Detect which cell encompasses the target text, then output its (x, y) center coordinate. 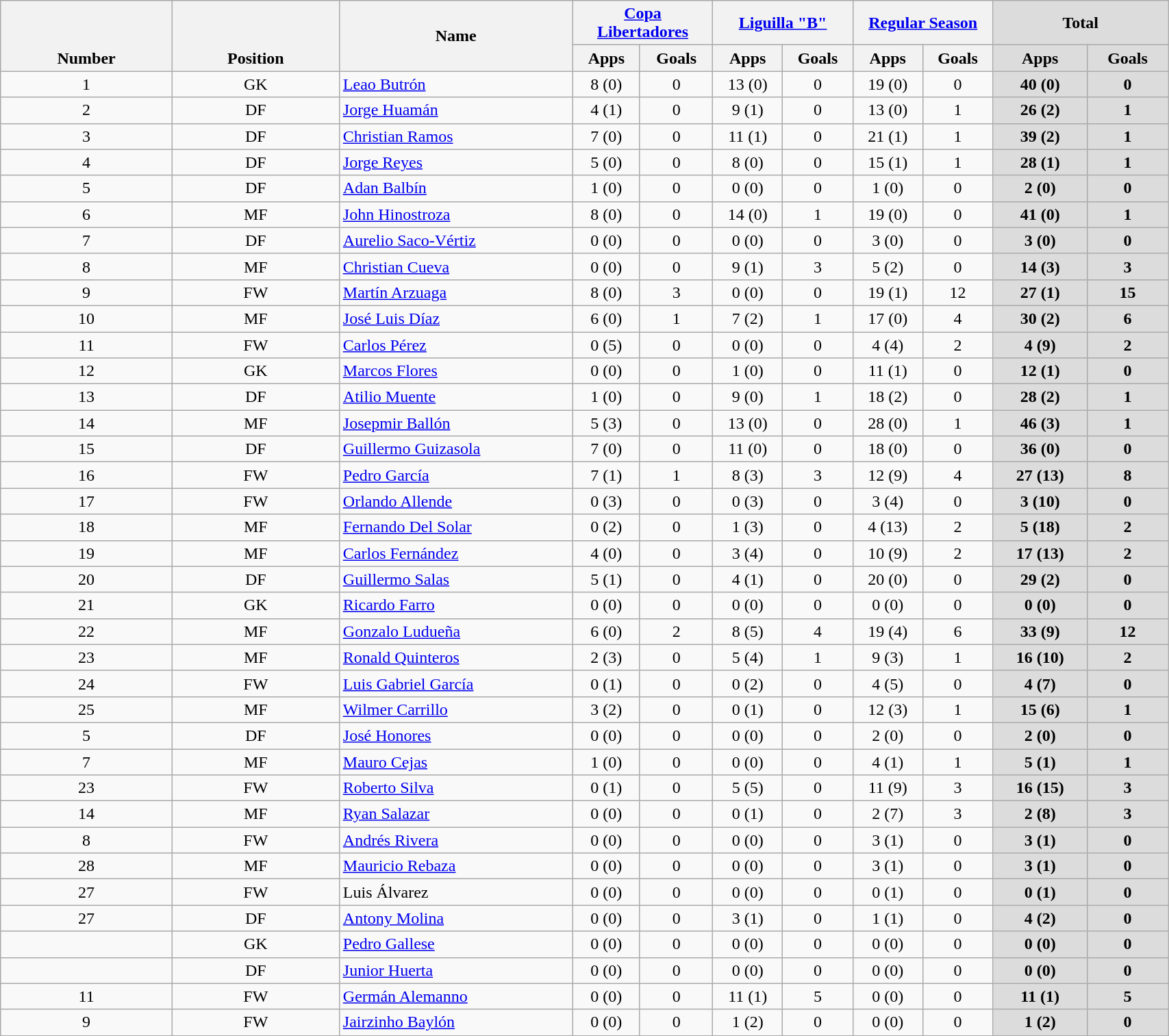
José Honores (456, 735)
5 (18) (1040, 527)
17 (0) (888, 318)
Name (456, 36)
16 (10) (1040, 657)
Luis Álvarez (456, 892)
Ronald Quinteros (456, 657)
12 (1) (1040, 371)
25 (86, 709)
Marcos Flores (456, 371)
Position (255, 36)
John Hinostroza (456, 214)
22 (86, 631)
4 (0) (606, 553)
39 (2) (1040, 136)
19 (1) (888, 292)
Pedro Gallese (456, 944)
7 (1) (606, 475)
21 (1) (888, 136)
5 (3) (606, 423)
29 (2) (1040, 579)
Fernando Del Solar (456, 527)
Total (1081, 23)
Jorge Reyes (456, 162)
Roberto Silva (456, 788)
Number (86, 36)
Ryan Salazar (456, 814)
3 (10) (1040, 501)
46 (3) (1040, 423)
26 (2) (1040, 110)
4 (2) (1040, 918)
41 (0) (1040, 214)
28 (2) (1040, 397)
7 (2) (748, 318)
Mauro Cejas (456, 762)
11 (0) (748, 449)
5 (0) (606, 162)
12 (9) (888, 475)
11 (9) (888, 788)
Josepmir Ballón (456, 423)
27 (13) (1040, 475)
8 (5) (748, 631)
José Luis Díaz (456, 318)
Carlos Pérez (456, 344)
33 (9) (1040, 631)
27 (1) (1040, 292)
Martín Arzuaga (456, 292)
4 (7) (1040, 683)
3 (2) (606, 709)
30 (2) (1040, 318)
0 (5) (606, 344)
20 (86, 579)
4 (9) (1040, 344)
28 (0) (888, 423)
Antony Molina (456, 918)
Aurelio Saco-Vértiz (456, 240)
10 (86, 318)
21 (86, 605)
14 (3) (1040, 266)
4 (4) (888, 344)
Carlos Fernández (456, 553)
Luis Gabriel García (456, 683)
9 (3) (888, 657)
28 (86, 866)
9 (0) (748, 397)
Guillermo Salas (456, 579)
8 (3) (748, 475)
17 (86, 501)
Ricardo Farro (456, 605)
10 (9) (888, 553)
Wilmer Carrillo (456, 709)
Junior Huerta (456, 970)
19 (86, 553)
17 (13) (1040, 553)
24 (86, 683)
4 (13) (888, 527)
16 (15) (1040, 788)
15 (1) (888, 162)
16 (86, 475)
Guillermo Guizasola (456, 449)
Gonzalo Ludueña (456, 631)
4 (5) (888, 683)
13 (86, 397)
Jorge Huamán (456, 110)
Pedro García (456, 475)
5 (4) (748, 657)
Adan Balbín (456, 188)
Leao Butrón (456, 84)
40 (0) (1040, 84)
1 (1) (888, 918)
Atilio Muente (456, 397)
Liguilla "B" (783, 23)
36 (0) (1040, 449)
18 (2) (888, 397)
18 (0) (888, 449)
18 (86, 527)
Christian Cueva (456, 266)
Regular Season (923, 23)
14 (0) (748, 214)
Copa Libertadores (642, 23)
2 (3) (606, 657)
Orlando Allende (456, 501)
28 (1) (1040, 162)
2 (8) (1040, 814)
15 (6) (1040, 709)
2 (7) (888, 814)
20 (0) (888, 579)
Mauricio Rebaza (456, 866)
5 (2) (888, 266)
5 (5) (748, 788)
12 (3) (888, 709)
1 (3) (748, 527)
Jairzinho Baylón (456, 1022)
19 (4) (888, 631)
Germán Alemanno (456, 996)
Andrés Rivera (456, 840)
Christian Ramos (456, 136)
